Return [x, y] of the center of cell containing provided text 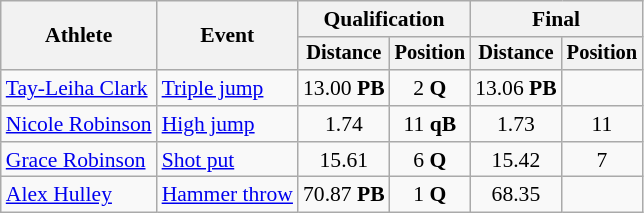
Shot put [228, 160]
Hammer throw [228, 195]
Nicole Robinson [79, 124]
11 qB [430, 124]
15.61 [344, 160]
7 [602, 160]
High jump [228, 124]
68.35 [516, 195]
2 Q [430, 88]
11 [602, 124]
Alex Hulley [79, 195]
15.42 [516, 160]
13.00 PB [344, 88]
Tay-Leiha Clark [79, 88]
1 Q [430, 195]
Event [228, 36]
1.74 [344, 124]
Qualification [384, 19]
Grace Robinson [79, 160]
1.73 [516, 124]
Triple jump [228, 88]
6 Q [430, 160]
13.06 PB [516, 88]
70.87 PB [344, 195]
Final [556, 19]
Athlete [79, 36]
